Determine the (x, y) coordinate at the center of the cell enclosing the given text.  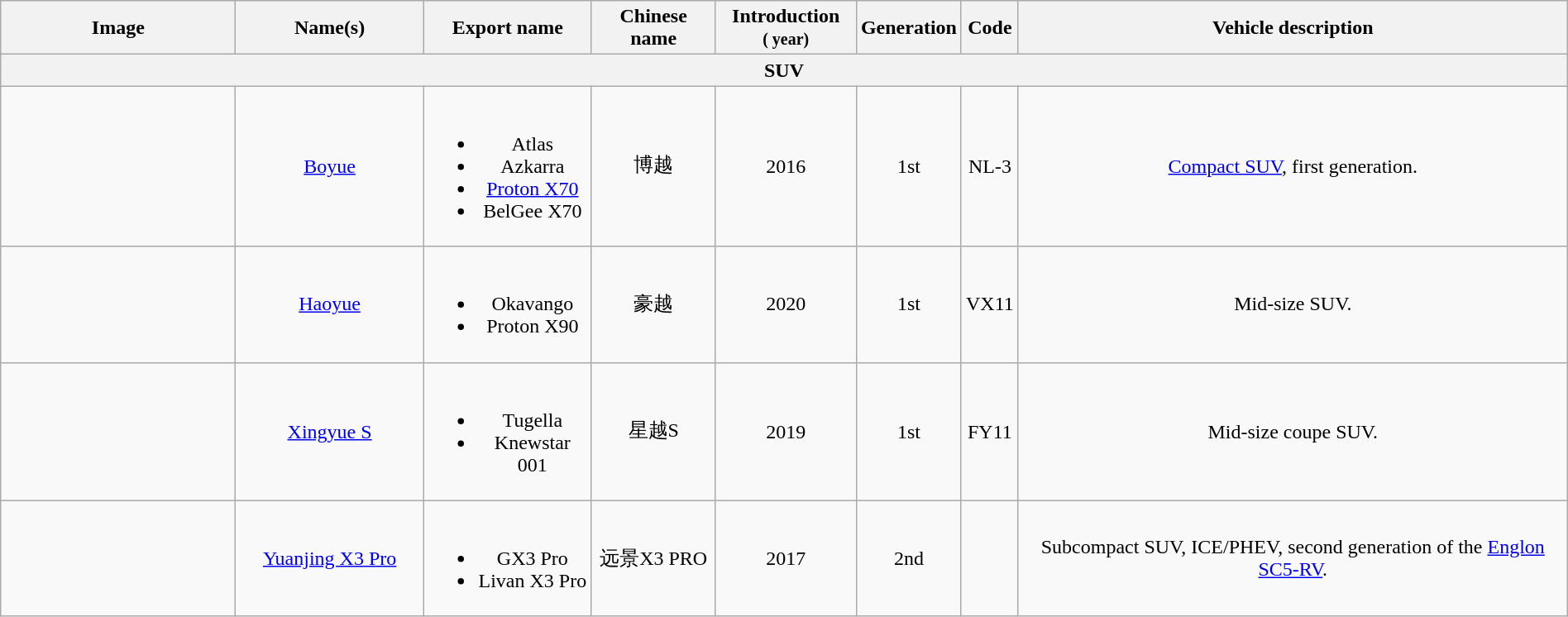
Export name (508, 28)
Chinese name (653, 28)
博越 (653, 166)
豪越 (653, 304)
Name(s) (329, 28)
TugellaKnewstar 001 (508, 432)
Boyue (329, 166)
Compact SUV, first generation. (1293, 166)
Image (118, 28)
Yuanjing X3 Pro (329, 558)
AtlasAzkarraProton X70BelGee X70 (508, 166)
Code (989, 28)
NL-3 (989, 166)
远景X3 PRO (653, 558)
2019 (786, 432)
2016 (786, 166)
FY11 (989, 432)
Introduction( year) (786, 28)
2020 (786, 304)
Mid-size coupe SUV. (1293, 432)
Mid-size SUV. (1293, 304)
Subcompact SUV, ICE/PHEV, second generation of the Englon SC5-RV. (1293, 558)
Xingyue S (329, 432)
2017 (786, 558)
2nd (908, 558)
GX3 ProLivan X3 Pro (508, 558)
SUV (784, 70)
星越S (653, 432)
VX11 (989, 304)
Haoyue (329, 304)
Generation (908, 28)
OkavangoProton X90 (508, 304)
Vehicle description (1293, 28)
